Locate the cell with the specified text and output its (x, y) center coordinate. 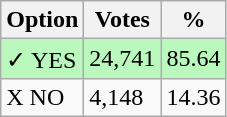
X NO (42, 97)
14.36 (194, 97)
✓ YES (42, 59)
Votes (122, 20)
Option (42, 20)
4,148 (122, 97)
85.64 (194, 59)
24,741 (122, 59)
% (194, 20)
